Extract the (X, Y) coordinate from the center of the cell holding the provided text.  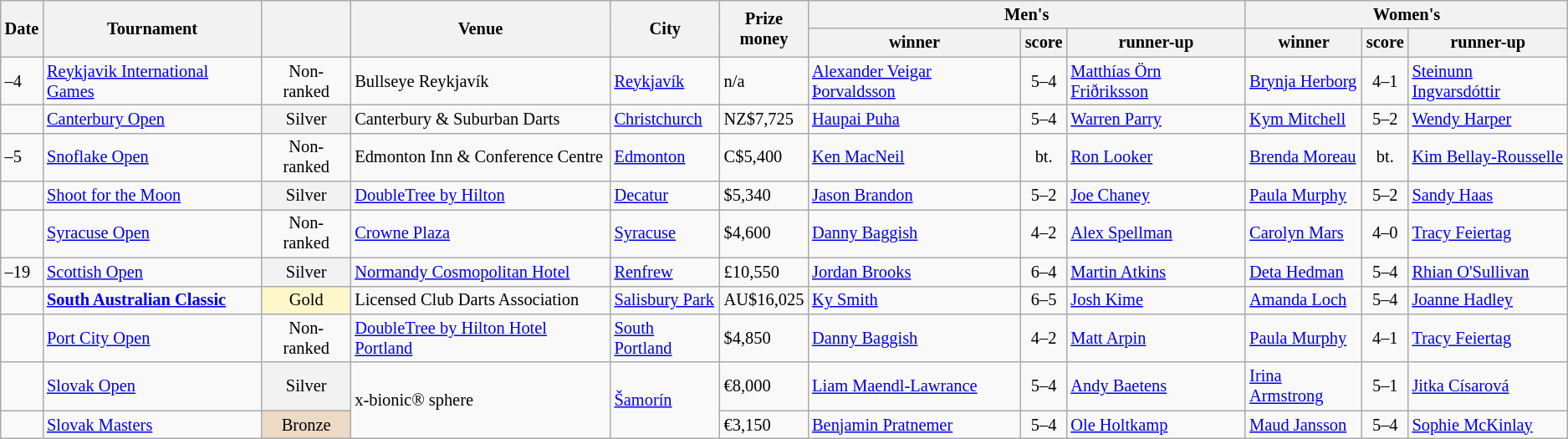
NZ$7,725 (764, 119)
Crowne Plaza (480, 233)
Maud Jansson (1304, 425)
Syracuse Open (152, 233)
Edmonton Inn & Conference Centre (480, 157)
Syracuse (666, 233)
Jitka Císarová (1489, 386)
Edmonton (666, 157)
6–5 (1044, 300)
Ole Holtkamp (1156, 425)
Benjamin Pratnemer (915, 425)
Amanda Loch (1304, 300)
–4 (22, 81)
Date (22, 28)
$4,850 (764, 338)
Irina Armstrong (1304, 386)
Jason Brandon (915, 196)
6–4 (1044, 272)
Martin Atkins (1156, 272)
Gold (306, 300)
Salisbury Park (666, 300)
DoubleTree by Hilton Hotel Portland (480, 338)
Renfrew (666, 272)
Venue (480, 28)
Šamorín (666, 400)
Port City Open (152, 338)
Sophie McKinlay (1489, 425)
Canterbury Open (152, 119)
Matt Arpin (1156, 338)
n/a (764, 81)
Christchurch (666, 119)
Tournament (152, 28)
5–1 (1385, 386)
Warren Parry (1156, 119)
Kim Bellay-Rousselle (1489, 157)
Wendy Harper (1489, 119)
Alex Spellman (1156, 233)
Kym Mitchell (1304, 119)
Jordan Brooks (915, 272)
Prizemoney (764, 28)
DoubleTree by Hilton (480, 196)
Reykjavík (666, 81)
£10,550 (764, 272)
C$5,400 (764, 157)
Ron Looker (1156, 157)
Reykjavik International Games (152, 81)
Shoot for the Moon (152, 196)
Joe Chaney (1156, 196)
Scottish Open (152, 272)
€3,150 (764, 425)
South Portland (666, 338)
Brenda Moreau (1304, 157)
Sandy Haas (1489, 196)
Deta Hedman (1304, 272)
AU$16,025 (764, 300)
Normandy Cosmopolitan Hotel (480, 272)
Joanne Hadley (1489, 300)
Bronze (306, 425)
x-bionic® sphere (480, 400)
–19 (22, 272)
Bullseye Reykjavík (480, 81)
Decatur (666, 196)
Ken MacNeil (915, 157)
Haupai Puha (915, 119)
Josh Kime (1156, 300)
Slovak Open (152, 386)
4–0 (1385, 233)
$5,340 (764, 196)
€8,000 (764, 386)
Carolyn Mars (1304, 233)
Licensed Club Darts Association (480, 300)
Brynja Herborg (1304, 81)
Snoflake Open (152, 157)
Andy Baetens (1156, 386)
Liam Maendl-Lawrance (915, 386)
Slovak Masters (152, 425)
Steinunn Ingvarsdóttir (1489, 81)
Matthías Örn Friðriksson (1156, 81)
Alexander Veigar Þorvaldsson (915, 81)
$4,600 (764, 233)
Canterbury & Suburban Darts (480, 119)
Men's (1027, 14)
City (666, 28)
Women's (1407, 14)
South Australian Classic (152, 300)
Ky Smith (915, 300)
–5 (22, 157)
Rhian O'Sullivan (1489, 272)
